Find where the given text appears and provide that cell's center as [x, y] coordinate. 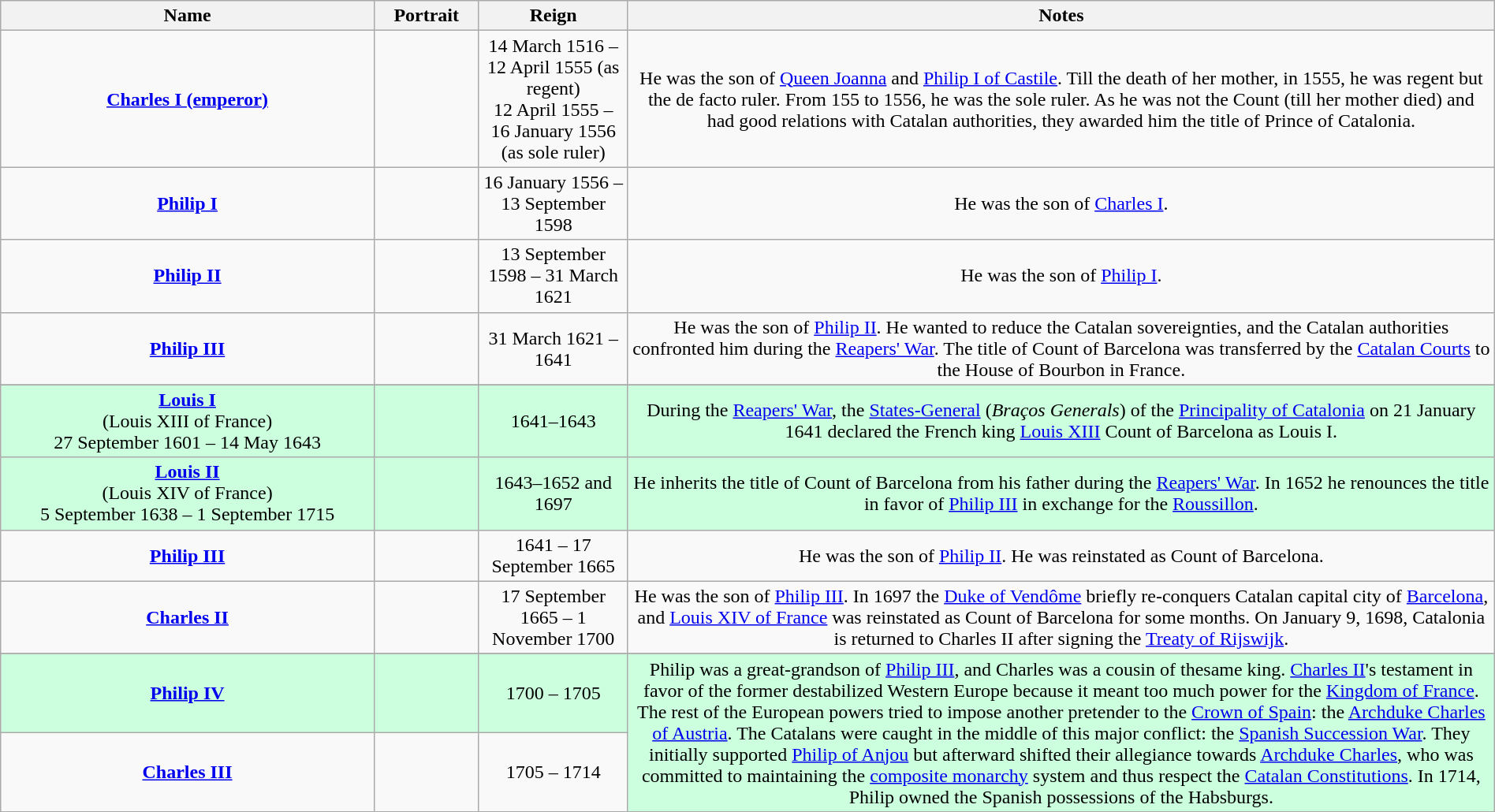
Louis I(Louis XIII of France)27 September 1601 – 14 May 1643 [188, 421]
Louis II(Louis XIV of France)5 September 1638 – 1 September 1715 [188, 494]
1641 – 17 September 1665 [554, 555]
He was the son of Philip I. [1061, 276]
Philip I [188, 203]
Philip II [188, 276]
Name [188, 16]
1700 – 1705 [554, 693]
16 January 1556 – 13 September 1598 [554, 203]
Charles I (emperor) [188, 99]
He was the son of Charles I. [1061, 203]
Philip IV [188, 693]
14 March 1516 – 12 April 1555 (as regent)12 April 1555 – 16 January 1556 (as sole ruler) [554, 99]
Charles III [188, 772]
1643–1652 and 1697 [554, 494]
He was the son of Philip II. He was reinstated as Count of Barcelona. [1061, 555]
1641–1643 [554, 421]
13 September 1598 – 31 March 1621 [554, 276]
Charles II [188, 617]
17 September 1665 – 1 November 1700 [554, 617]
Reign [554, 16]
31 March 1621 – 1641 [554, 348]
Notes [1061, 16]
Portrait [426, 16]
1705 – 1714 [554, 772]
